Capture the cell that displays the provided text and extract its (X, Y) central coordinate. 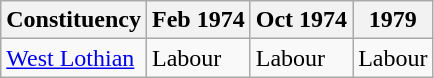
Constituency (74, 20)
West Lothian (74, 58)
Oct 1974 (301, 20)
Feb 1974 (198, 20)
1979 (393, 20)
